Search for the cell housing the specified text and yield its [x, y] center coordinate. 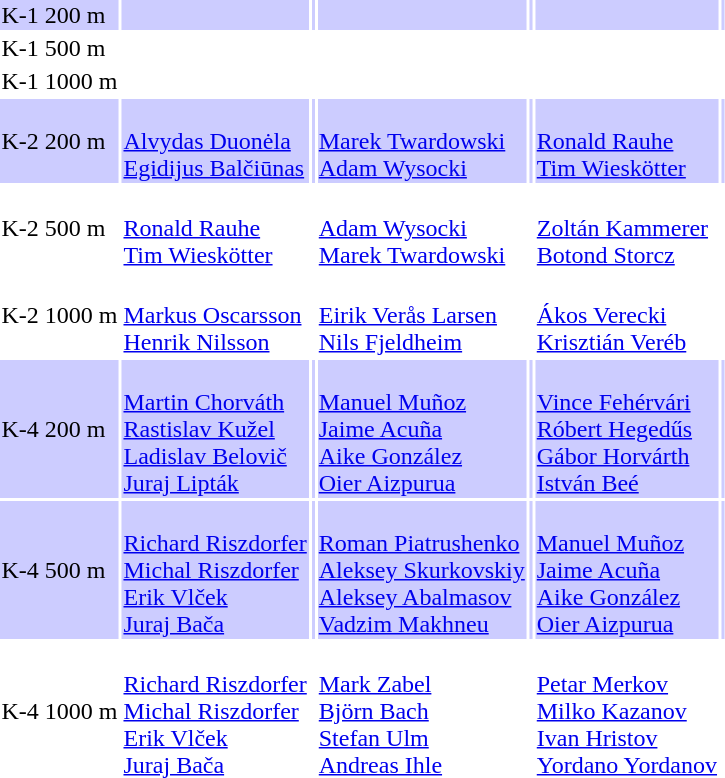
K-2 500 m [60, 228]
Ákos VereckiKrisztián Veréb [626, 315]
K-2 200 m [60, 141]
Zoltán KammererBotond Storcz [626, 228]
K-1 200 m [60, 15]
Adam WysockiMarek Twardowski [422, 228]
Roman PiatrushenkoAleksey SkurkovskiyAleksey AbalmasovVadzim Makhneu [422, 570]
Eirik Verås LarsenNils Fjeldheim [422, 315]
Richard RiszdorferMichal RiszdorferErik VlčekJuraj Bača [215, 570]
K-4 200 m [60, 429]
Marek TwardowskiAdam Wysocki [422, 141]
K-2 1000 m [60, 315]
Alvydas DuonėlaEgidijus Balčiūnas [215, 141]
K-1 500 m [60, 48]
Martin ChorváthRastislav KuželLadislav BelovičJuraj Lipták [215, 429]
K-4 500 m [60, 570]
Markus OscarssonHenrik Nilsson [215, 315]
K-1 1000 m [60, 81]
Vince FehérváriRóbert HegedűsGábor HorvárthIstván Beé [626, 429]
